Capture the cell that displays the provided text and extract its [X, Y] central coordinate. 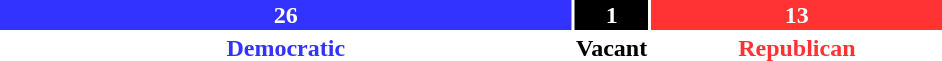
1 [612, 15]
26 [286, 15]
13 [797, 15]
